Return the [x, y] coordinate for the center point of the cell that contains the specified text.  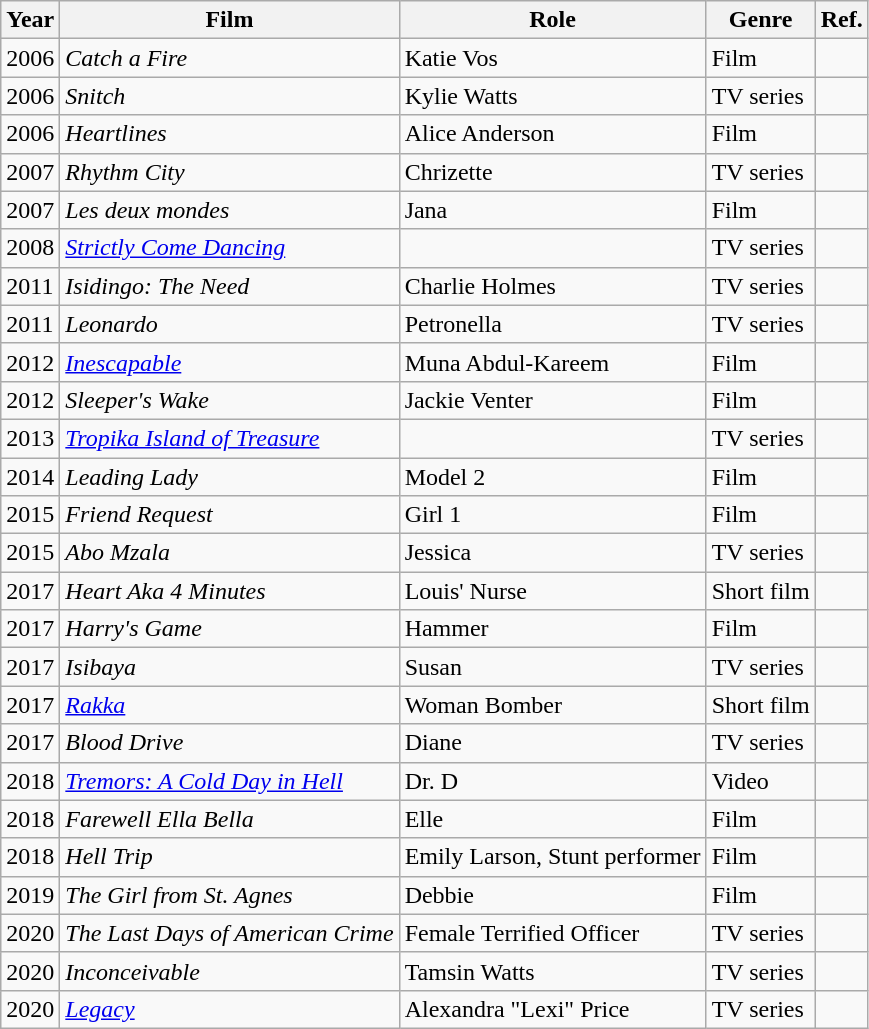
Video [760, 781]
Ref. [842, 20]
Charlie Holmes [552, 286]
Chrizette [552, 172]
2008 [30, 248]
Dr. D [552, 781]
2013 [30, 438]
Model 2 [552, 477]
Female Terrified Officer [552, 933]
Susan [552, 667]
Woman Bomber [552, 705]
The Last Days of American Crime [230, 933]
Petronella [552, 324]
Isibaya [230, 667]
Tremors: A Cold Day in Hell [230, 781]
Les deux mondes [230, 210]
Genre [760, 20]
Leading Lady [230, 477]
Alexandra "Lexi" Price [552, 1009]
Emily Larson, Stunt performer [552, 857]
Kylie Watts [552, 96]
Inescapable [230, 362]
Debbie [552, 895]
2019 [30, 895]
Tamsin Watts [552, 971]
The Girl from St. Agnes [230, 895]
Farewell Ella Bella [230, 819]
Alice Anderson [552, 134]
Catch a Fire [230, 58]
Diane [552, 743]
Isidingo: The Need [230, 286]
Snitch [230, 96]
Role [552, 20]
Blood Drive [230, 743]
Jessica [552, 553]
Inconceivable [230, 971]
Hell Trip [230, 857]
Tropika Island of Treasure [230, 438]
Year [30, 20]
Girl 1 [552, 515]
Sleeper's Wake [230, 400]
Rhythm City [230, 172]
Hammer [552, 629]
Legacy [230, 1009]
Harry's Game [230, 629]
Heartlines [230, 134]
Rakka [230, 705]
Louis' Nurse [552, 591]
Abo Mzala [230, 553]
Muna Abdul-Kareem [552, 362]
Strictly Come Dancing [230, 248]
Heart Aka 4 Minutes [230, 591]
Leonardo [230, 324]
Katie Vos [552, 58]
Jackie Venter [552, 400]
Jana [552, 210]
2014 [30, 477]
Friend Request [230, 515]
Elle [552, 819]
